Pinpoint the cell where the given text exists, returning its (X, Y) midpoint coordinate. 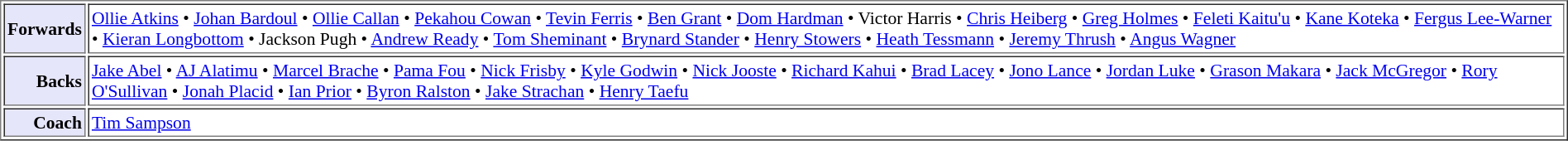
Tim Sampson (825, 122)
Backs (45, 81)
Coach (45, 122)
Forwards (45, 28)
